Search for the cell housing the specified text and yield its [X, Y] center coordinate. 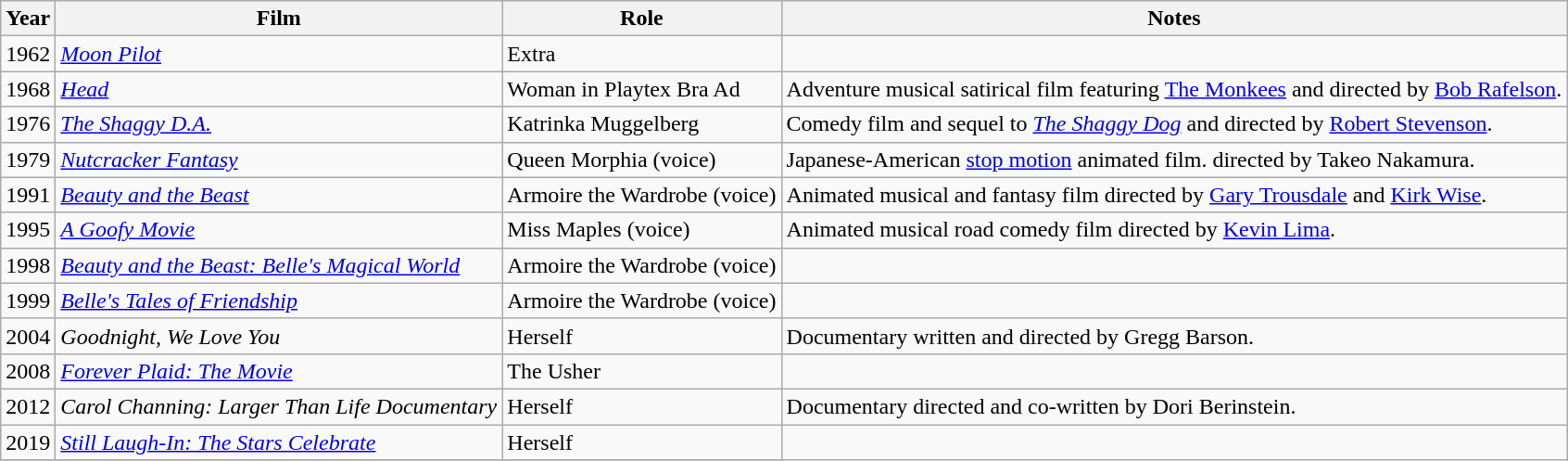
Woman in Playtex Bra Ad [641, 89]
Beauty and the Beast: Belle's Magical World [279, 265]
Belle's Tales of Friendship [279, 301]
2004 [28, 336]
1995 [28, 230]
Animated musical and fantasy film directed by Gary Trousdale and Kirk Wise. [1174, 195]
Forever Plaid: The Movie [279, 371]
Katrinka Muggelberg [641, 124]
Extra [641, 54]
Carol Channing: Larger Than Life Documentary [279, 406]
1991 [28, 195]
Notes [1174, 19]
The Shaggy D.A. [279, 124]
Japanese-American stop motion animated film. directed by Takeo Nakamura. [1174, 160]
2008 [28, 371]
2012 [28, 406]
2019 [28, 442]
1979 [28, 160]
Comedy film and sequel to The Shaggy Dog and directed by Robert Stevenson. [1174, 124]
The Usher [641, 371]
Still Laugh-In: The Stars Celebrate [279, 442]
1968 [28, 89]
Film [279, 19]
A Goofy Movie [279, 230]
Queen Morphia (voice) [641, 160]
Miss Maples (voice) [641, 230]
Documentary written and directed by Gregg Barson. [1174, 336]
Nutcracker Fantasy [279, 160]
Documentary directed and co-written by Dori Berinstein. [1174, 406]
Year [28, 19]
1998 [28, 265]
Animated musical road comedy film directed by Kevin Lima. [1174, 230]
1999 [28, 301]
1976 [28, 124]
Moon Pilot [279, 54]
Beauty and the Beast [279, 195]
Goodnight, We Love You [279, 336]
Head [279, 89]
Role [641, 19]
Adventure musical satirical film featuring The Monkees and directed by Bob Rafelson. [1174, 89]
1962 [28, 54]
